Determine the [x, y] coordinate at the center of the cell enclosing the given text.  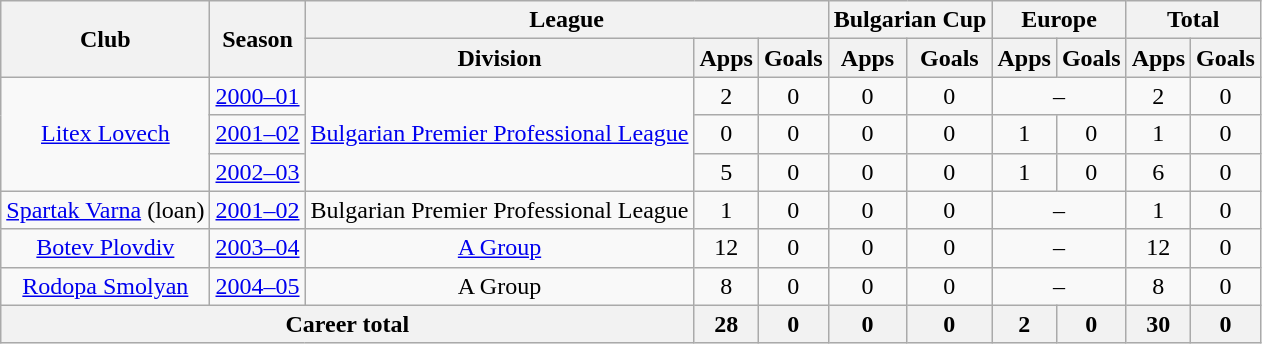
Club [106, 39]
Division [500, 58]
Bulgarian Cup [910, 20]
Botev Plovdiv [106, 248]
2000–01 [258, 96]
30 [1158, 324]
2003–04 [258, 248]
Season [258, 39]
League [566, 20]
2004–05 [258, 286]
28 [726, 324]
Rodopa Smolyan [106, 286]
5 [726, 172]
Spartak Varna (loan) [106, 210]
6 [1158, 172]
Europe [1059, 20]
Litex Lovech [106, 134]
Total [1193, 20]
Career total [348, 324]
2002–03 [258, 172]
